Return [X, Y] of the center of cell containing provided text 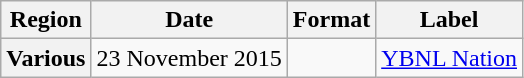
Date [189, 20]
23 November 2015 [189, 58]
YBNL Nation [450, 58]
Label [450, 20]
Format [331, 20]
Various [46, 58]
Region [46, 20]
